Extract the [x, y] coordinate from the center of the cell holding the provided text.  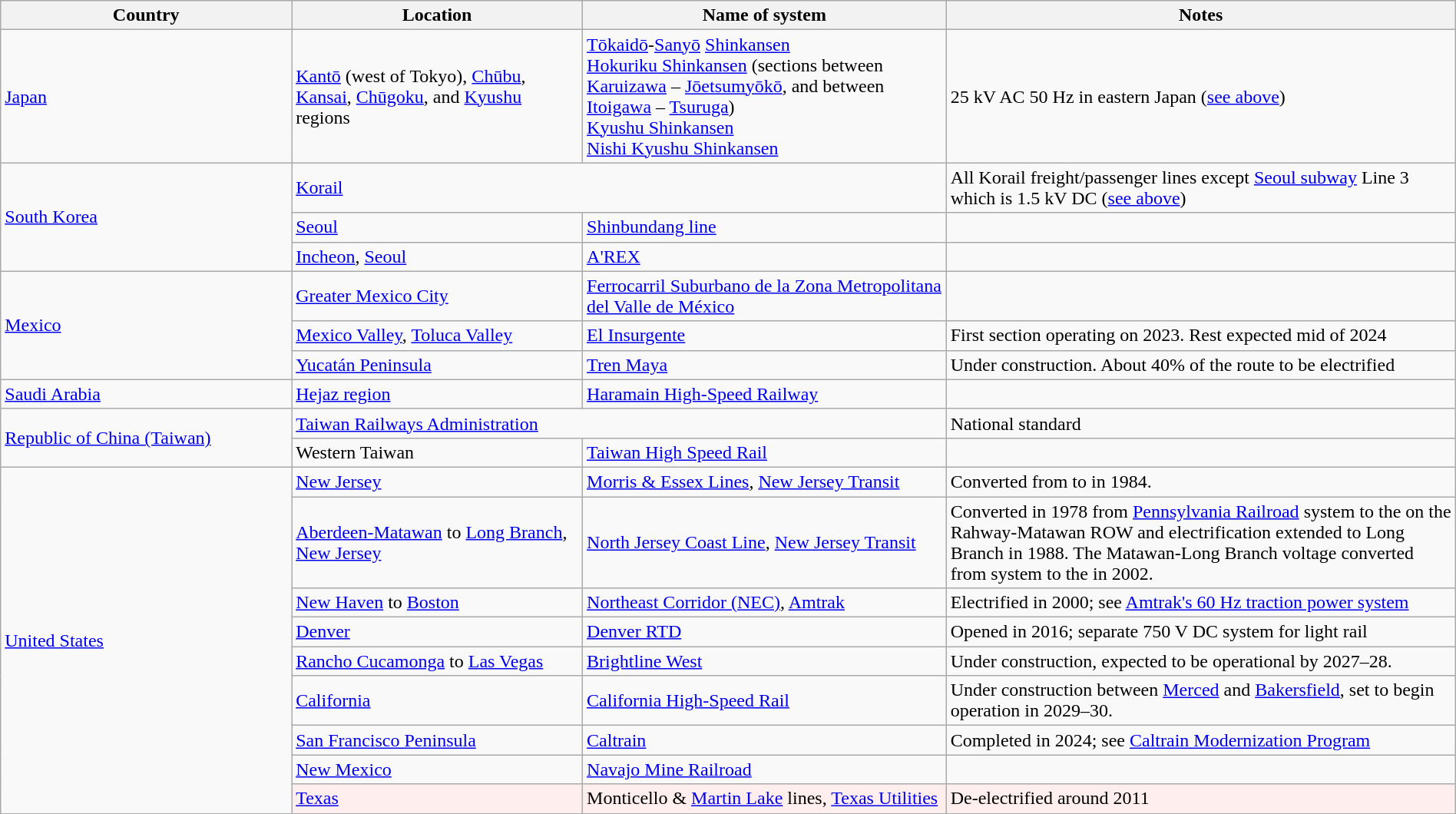
A'REX [765, 256]
Incheon, Seoul [438, 256]
California [438, 700]
Under construction between Merced and Bakersfield, set to begin operation in 2029–30. [1201, 700]
South Korea [146, 217]
Tren Maya [765, 365]
First section operating on 2023. Rest expected mid of 2024 [1201, 336]
San Francisco Peninsula [438, 740]
New Jersey [438, 481]
Rancho Cucamonga to Las Vegas [438, 661]
Monticello & Martin Lake lines, Texas Utilities [765, 799]
Mexico [146, 326]
Kantō (west of Tokyo), Chūbu, Kansai, Chūgoku, and Kyushu regions [438, 97]
Shinbundang line [765, 227]
Denver RTD [765, 632]
Japan [146, 97]
Taiwan Railways Administration [619, 423]
Country [146, 15]
El Insurgente [765, 336]
Name of system [765, 15]
New Haven to Boston [438, 603]
Electrified in 2000; see Amtrak's 60 Hz traction power system [1201, 603]
Denver [438, 632]
North Jersey Coast Line, New Jersey Transit [765, 542]
De-electrified around 2011 [1201, 799]
Seoul [438, 227]
Converted from to in 1984. [1201, 481]
Western Taiwan [438, 452]
Republic of China (Taiwan) [146, 438]
All Korail freight/passenger lines except Seoul subway Line 3 which is 1.5 kV DC (see above) [1201, 187]
Ferrocarril Suburbano de la Zona Metropolitana del Valle de México [765, 296]
Completed in 2024; see Caltrain Modernization Program [1201, 740]
Texas [438, 799]
Haramain High-Speed Railway [765, 394]
25 kV AC 50 Hz in eastern Japan (see above) [1201, 97]
Northeast Corridor (NEC), Amtrak [765, 603]
Greater Mexico City [438, 296]
Navajo Mine Railroad [765, 769]
Opened in 2016; separate 750 V DC system for light rail [1201, 632]
Korail [619, 187]
Yucatán Peninsula [438, 365]
Saudi Arabia [146, 394]
Brightline West [765, 661]
Hejaz region [438, 394]
Location [438, 15]
National standard [1201, 423]
New Mexico [438, 769]
Morris & Essex Lines, New Jersey Transit [765, 481]
Aberdeen-Matawan to Long Branch, New Jersey [438, 542]
Caltrain [765, 740]
Under construction, expected to be operational by 2027–28. [1201, 661]
Notes [1201, 15]
Mexico Valley, Toluca Valley [438, 336]
California High-Speed Rail [765, 700]
United States [146, 640]
Under construction. About 40% of the route to be electrified [1201, 365]
Taiwan High Speed Rail [765, 452]
